Provide the [x, y] coordinate of the cell's center where the given text is located.  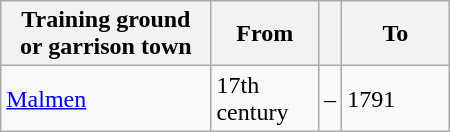
From [265, 34]
17th century [265, 98]
To [396, 34]
1791 [396, 98]
Training groundor garrison town [106, 34]
– [330, 98]
Malmen [106, 98]
